From the cell containing the given text, extract its center point as [x, y] coordinate. 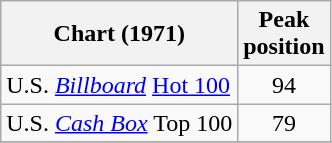
U.S. Cash Box Top 100 [120, 123]
Peakposition [284, 34]
94 [284, 85]
U.S. Billboard Hot 100 [120, 85]
Chart (1971) [120, 34]
79 [284, 123]
